Determine the (x, y) coordinate at the center of the cell enclosing the given text.  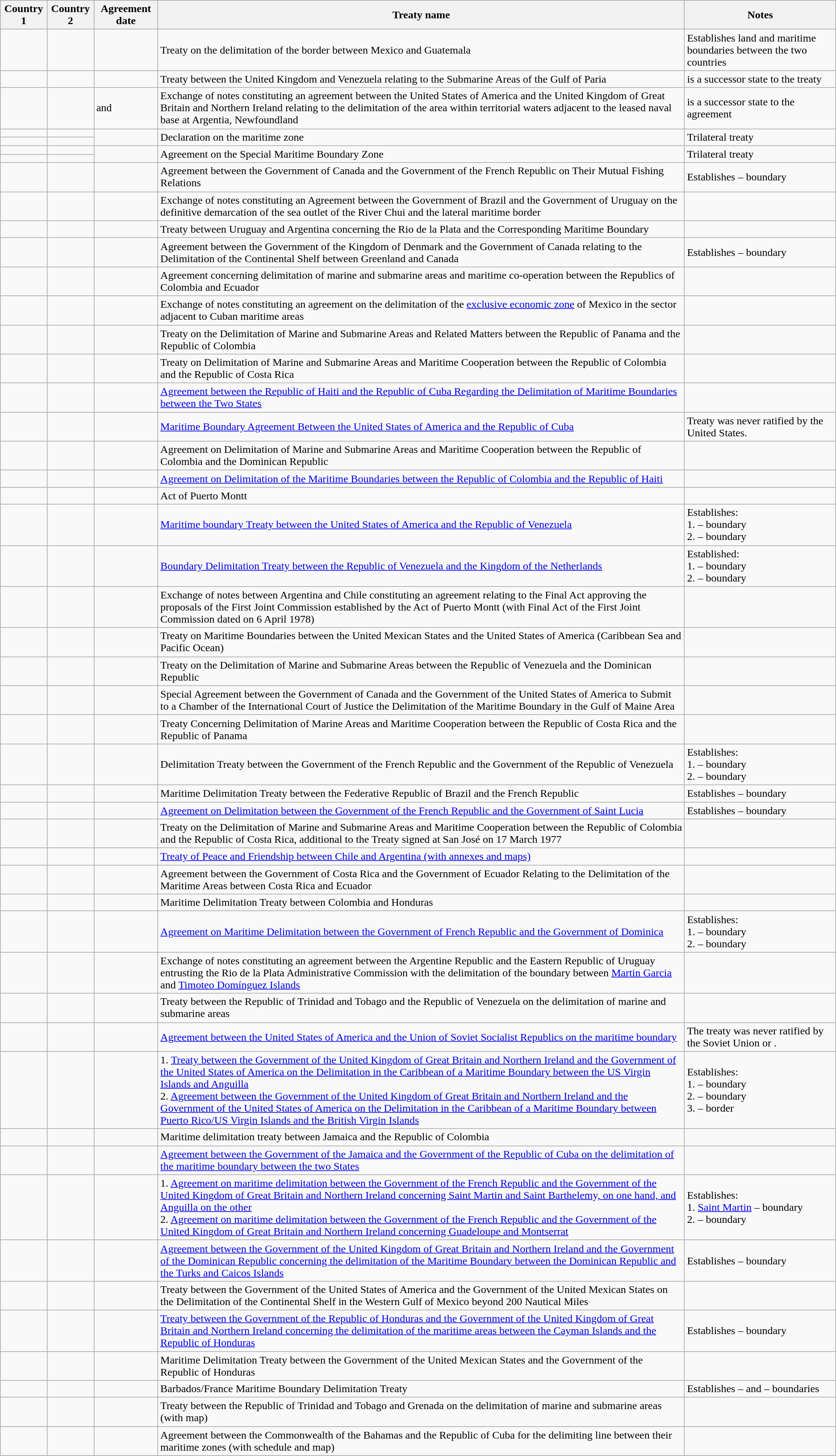
Agreement on Delimitation of the Maritime Boundaries between the Republic of Colombia and the Republic of Haiti (422, 479)
Agreement date (126, 15)
Agreement between the Government of Canada and the Government of the French Republic on Their Mutual Fishing Relations (422, 177)
Establishes – and – boundaries (760, 1389)
Treaty of Peace and Friendship between Chile and Argentina (with annexes and maps) (422, 857)
Treaty on the Delimitation of Marine and Submarine Areas and Related Matters between the Republic of Panama and the Republic of Colombia (422, 339)
Treaty Concerning Delimitation of Marine Areas and Maritime Cooperation between the Republic of Costa Rica and the Republic of Panama (422, 729)
and (126, 108)
Agreement on Maritime Delimitation between the Government of French Republic and the Government of Dominica (422, 932)
Treaty on Delimitation of Marine and Submarine Areas and Maritime Cooperation between the Republic of Colombia and the Republic of Costa Rica (422, 369)
Establishes:1. – boundary2. – boundary3. – border (760, 1090)
Treaty name (422, 15)
is a successor state to the agreement (760, 108)
Maritime boundary Treaty between the United States of America and the Republic of Venezuela (422, 525)
Treaty was never ratified by the United States. (760, 427)
Delimitation Treaty between the Government of the French Republic and the Government of the Republic of Venezuela (422, 764)
Established:1. – boundary2. – boundary (760, 566)
Maritime Delimitation Treaty between Colombia and Honduras (422, 903)
Establishes:1. Saint Martin – boundary2. – boundary (760, 1207)
The treaty was never ratified by the Soviet Union or . (760, 1037)
Notes (760, 15)
is a successor state to the treaty (760, 79)
Treaty between the Republic of Trinidad and Tobago and Grenada on the delimitation of marine and submarine areas (with map) (422, 1412)
Agreement on Delimitation between the Government of the French Republic and the Government of Saint Lucia (422, 811)
Establishes land and maritime boundaries between the two countries (760, 50)
Treaty between the United Kingdom and Venezuela relating to the Submarine Areas of the Gulf of Paria (422, 79)
Treaty on the delimitation of the border between Mexico and Guatemala (422, 50)
Maritime Boundary Agreement Between the United States of America and the Republic of Cuba (422, 427)
Agreement between the Republic of Haiti and the Republic of Cuba Regarding the Delimitation of Maritime Boundaries between the Two States (422, 397)
Boundary Delimitation Treaty between the Republic of Venezuela and the Kingdom of the Netherlands (422, 566)
Country 1 (24, 15)
Country 2 (71, 15)
Treaty on Maritime Boundaries between the United Mexican States and the United States of America (Caribbean Sea and Pacific Ocean) (422, 642)
Maritime delimitation treaty between Jamaica and the Republic of Colombia (422, 1137)
Declaration on the maritime zone (422, 137)
Agreement on the Special Maritime Boundary Zone (422, 154)
Act of Puerto Montt (422, 496)
Agreement concerning delimitation of marine and submarine areas and maritime co-operation between the Republics of Colombia and Ecuador (422, 281)
Agreement between the United States of America and the Union of Soviet Socialist Republics on the maritime boundary (422, 1037)
Treaty on the Delimitation of Marine and Submarine Areas between the Republic of Venezuela and the Dominican Republic (422, 671)
Maritime Delimitation Treaty between the Federative Republic of Brazil and the French Republic (422, 793)
Treaty between Uruguay and Argentina concerning the Rio de la Plata and the Corresponding Maritime Boundary (422, 229)
Agreement on Delimitation of Marine and Submarine Areas and Maritime Cooperation between the Republic of Colombia and the Dominican Republic (422, 456)
Barbados/France Maritime Boundary Delimitation Treaty (422, 1389)
Maritime Delimitation Treaty between the Government of the United Mexican States and the Government of the Republic of Honduras (422, 1366)
Treaty between the Republic of Trinidad and Tobago and the Republic of Venezuela on the delimitation of marine and submarine areas (422, 1008)
